Output the (x, y) coordinate of the center of the cell containing the given text.  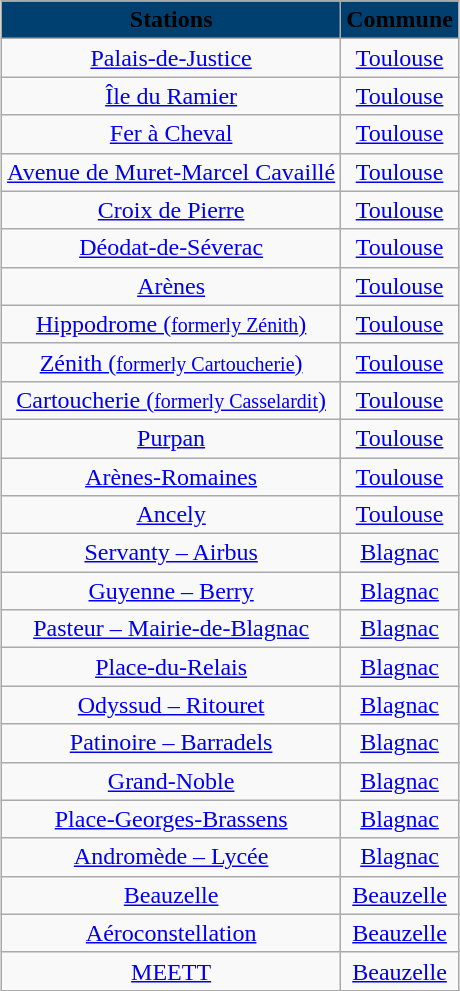
Stations (172, 20)
Île du Ramier (172, 96)
Fer à Cheval (172, 134)
Arènes-Romaines (172, 477)
Palais-de-Justice (172, 58)
Arènes (172, 286)
Place-Georges-Brassens (172, 819)
Grand-Noble (172, 781)
Andromède – Lycée (172, 857)
Zénith (formerly Cartoucherie) (172, 362)
Aéroconstellation (172, 933)
Commune (400, 20)
Avenue de Muret-Marcel Cavaillé (172, 172)
Guyenne – Berry (172, 591)
Patinoire – Barradels (172, 743)
Odyssud – Ritouret (172, 705)
Purpan (172, 438)
Hippodrome (formerly Zénith) (172, 324)
Pasteur – Mairie-de-Blagnac (172, 629)
Déodat-de-Séverac (172, 248)
Cartoucherie (formerly Casselardit) (172, 400)
Croix de Pierre (172, 210)
Place-du-Relais (172, 667)
Servanty – Airbus (172, 553)
MEETT (172, 971)
Ancely (172, 515)
